Scan for the cell matching the given text and deliver its (X, Y) coordinate at center. 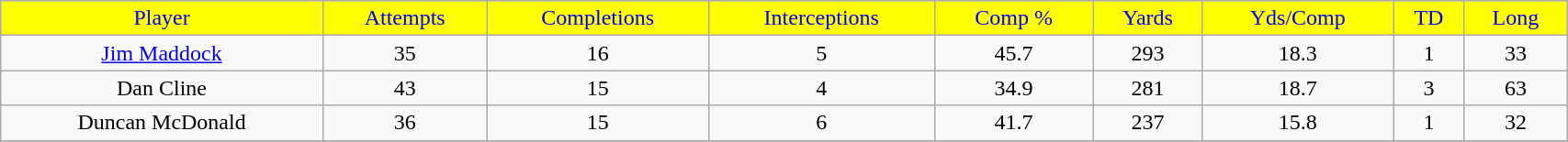
3 (1429, 88)
43 (404, 88)
Comp % (1014, 18)
281 (1148, 88)
TD (1429, 18)
15.8 (1298, 123)
Long (1516, 18)
34.9 (1014, 88)
5 (821, 53)
Completions (597, 18)
237 (1148, 123)
18.3 (1298, 53)
Attempts (404, 18)
36 (404, 123)
63 (1516, 88)
6 (821, 123)
45.7 (1014, 53)
33 (1516, 53)
Jim Maddock (162, 53)
Dan Cline (162, 88)
41.7 (1014, 123)
32 (1516, 123)
Duncan McDonald (162, 123)
Yds/Comp (1298, 18)
18.7 (1298, 88)
16 (597, 53)
Player (162, 18)
293 (1148, 53)
Interceptions (821, 18)
Yards (1148, 18)
35 (404, 53)
4 (821, 88)
